Pinpoint the cell where the given text exists, returning its [x, y] midpoint coordinate. 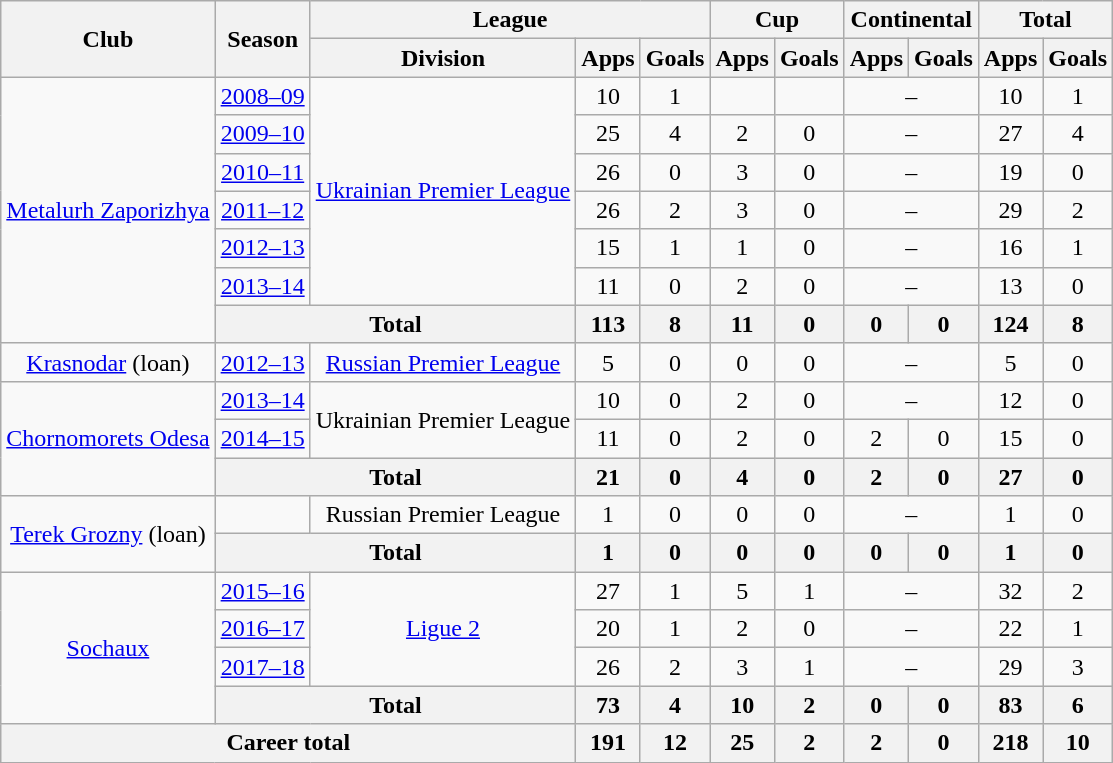
2015–16 [262, 591]
13 [1010, 286]
32 [1010, 591]
22 [1010, 629]
6 [1078, 705]
113 [608, 324]
83 [1010, 705]
Continental [911, 20]
2009–10 [262, 134]
2008–09 [262, 96]
124 [1010, 324]
Krasnodar (loan) [108, 362]
2011–12 [262, 210]
Cup [777, 20]
2016–17 [262, 629]
191 [608, 743]
2014–15 [262, 438]
2017–18 [262, 667]
2010–11 [262, 172]
Season [262, 39]
Metalurh Zaporizhya [108, 210]
73 [608, 705]
Terek Grozny (loan) [108, 534]
Club [108, 39]
Ligue 2 [443, 629]
218 [1010, 743]
21 [608, 477]
20 [608, 629]
Chornomorets Odesa [108, 438]
16 [1010, 248]
Division [443, 58]
19 [1010, 172]
Sochaux [108, 648]
Career total [288, 743]
League [510, 20]
